Capture the cell that displays the provided text and extract its (X, Y) central coordinate. 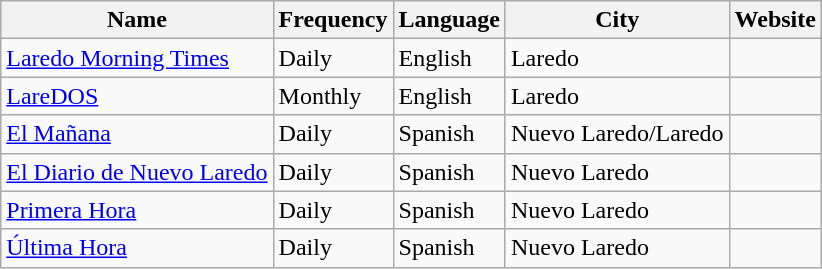
El Diario de Nuevo Laredo (137, 172)
City (617, 20)
Laredo Morning Times (137, 58)
Monthly (333, 96)
Frequency (333, 20)
Última Hora (137, 248)
Language (449, 20)
Nuevo Laredo/Laredo (617, 134)
Primera Hora (137, 210)
El Mañana (137, 134)
Name (137, 20)
LareDOS (137, 96)
Website (775, 20)
